Determine the (x, y) coordinate at the center of the cell enclosing the given text.  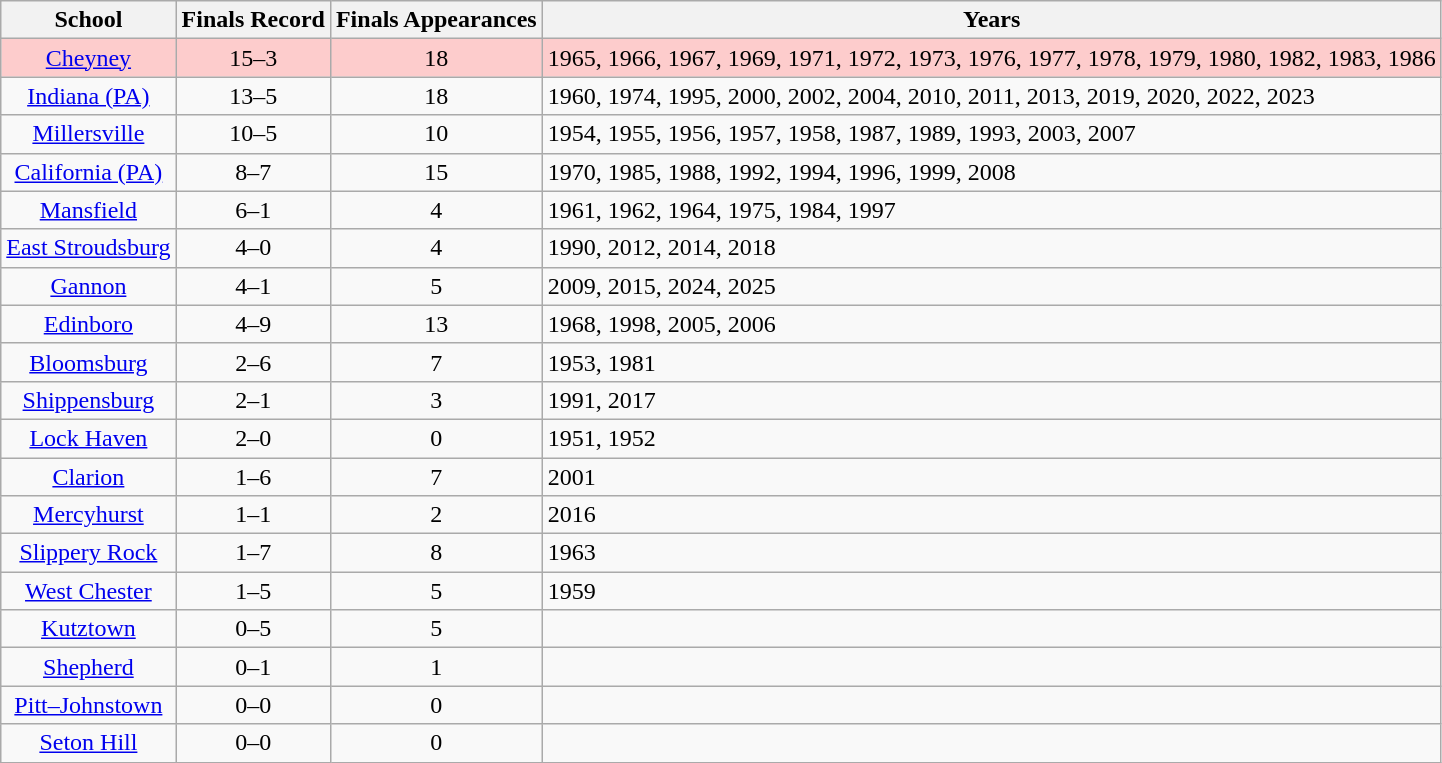
10 (436, 134)
Millersville (88, 134)
West Chester (88, 591)
East Stroudsburg (88, 248)
1961, 1962, 1964, 1975, 1984, 1997 (992, 210)
Pitt–Johnstown (88, 705)
8 (436, 553)
2–6 (253, 362)
2–0 (253, 438)
1963 (992, 553)
8–7 (253, 172)
Finals Record (253, 20)
Shepherd (88, 667)
Cheyney (88, 58)
Clarion (88, 477)
Kutztown (88, 629)
15 (436, 172)
1968, 1998, 2005, 2006 (992, 324)
2001 (992, 477)
1991, 2017 (992, 400)
15–3 (253, 58)
Mansfield (88, 210)
2016 (992, 515)
1–7 (253, 553)
Edinboro (88, 324)
1970, 1985, 1988, 1992, 1994, 1996, 1999, 2008 (992, 172)
4–0 (253, 248)
School (88, 20)
Slippery Rock (88, 553)
13 (436, 324)
Shippensburg (88, 400)
6–1 (253, 210)
Years (992, 20)
4–1 (253, 286)
3 (436, 400)
Bloomsburg (88, 362)
0–1 (253, 667)
1–6 (253, 477)
13–5 (253, 96)
1959 (992, 591)
1965, 1966, 1967, 1969, 1971, 1972, 1973, 1976, 1977, 1978, 1979, 1980, 1982, 1983, 1986 (992, 58)
1954, 1955, 1956, 1957, 1958, 1987, 1989, 1993, 2003, 2007 (992, 134)
2009, 2015, 2024, 2025 (992, 286)
1951, 1952 (992, 438)
0–5 (253, 629)
10–5 (253, 134)
1960, 1974, 1995, 2000, 2002, 2004, 2010, 2011, 2013, 2019, 2020, 2022, 2023 (992, 96)
4–9 (253, 324)
Seton Hill (88, 743)
1–5 (253, 591)
1 (436, 667)
1–1 (253, 515)
2 (436, 515)
Gannon (88, 286)
2–1 (253, 400)
Mercyhurst (88, 515)
Indiana (PA) (88, 96)
1990, 2012, 2014, 2018 (992, 248)
1953, 1981 (992, 362)
Finals Appearances (436, 20)
Lock Haven (88, 438)
California (PA) (88, 172)
